Return the (X, Y) coordinate for the center point of the cell that contains the specified text.  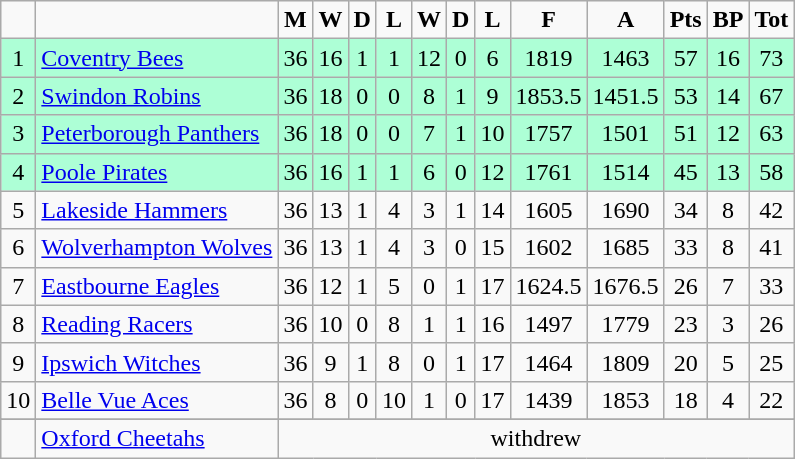
51 (686, 134)
withdrew (536, 438)
23 (686, 324)
BP (728, 20)
1497 (548, 324)
1685 (626, 248)
20 (686, 362)
Coventry Bees (157, 58)
A (626, 20)
73 (772, 58)
1779 (626, 324)
63 (772, 134)
1501 (626, 134)
41 (772, 248)
22 (772, 400)
15 (492, 248)
1514 (626, 172)
1463 (626, 58)
1853.5 (548, 96)
53 (686, 96)
M (296, 20)
45 (686, 172)
Pts (686, 20)
1853 (626, 400)
67 (772, 96)
1624.5 (548, 286)
58 (772, 172)
Wolverhampton Wolves (157, 248)
Eastbourne Eagles (157, 286)
57 (686, 58)
Swindon Robins (157, 96)
Tot (772, 20)
34 (686, 210)
F (548, 20)
1464 (548, 362)
Reading Racers (157, 324)
Belle Vue Aces (157, 400)
Ipswich Witches (157, 362)
1451.5 (626, 96)
1809 (626, 362)
Poole Pirates (157, 172)
1819 (548, 58)
1757 (548, 134)
Peterborough Panthers (157, 134)
1605 (548, 210)
1602 (548, 248)
1761 (548, 172)
Lakeside Hammers (157, 210)
2 (18, 96)
42 (772, 210)
Oxford Cheetahs (157, 438)
25 (772, 362)
1676.5 (626, 286)
1439 (548, 400)
1690 (626, 210)
